Locate the cell with the specified text and output its [X, Y] center coordinate. 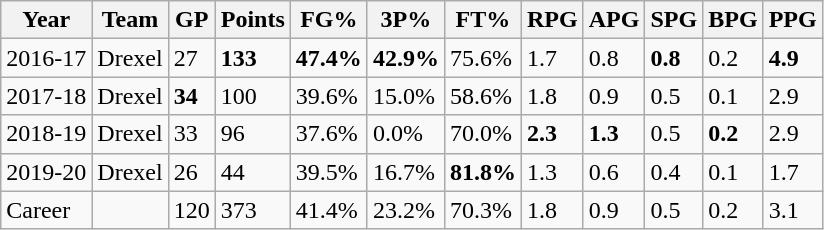
27 [192, 58]
81.8% [482, 172]
SPG [674, 20]
47.4% [328, 58]
2019-20 [46, 172]
70.3% [482, 210]
34 [192, 96]
Points [252, 20]
Career [46, 210]
GP [192, 20]
39.5% [328, 172]
16.7% [406, 172]
APG [614, 20]
26 [192, 172]
100 [252, 96]
75.6% [482, 58]
41.4% [328, 210]
23.2% [406, 210]
0.4 [674, 172]
37.6% [328, 134]
42.9% [406, 58]
4.9 [792, 58]
15.0% [406, 96]
2016-17 [46, 58]
Year [46, 20]
33 [192, 134]
FT% [482, 20]
39.6% [328, 96]
120 [192, 210]
3.1 [792, 210]
58.6% [482, 96]
PPG [792, 20]
3P% [406, 20]
RPG [552, 20]
2018-19 [46, 134]
133 [252, 58]
2017-18 [46, 96]
FG% [328, 20]
Team [130, 20]
96 [252, 134]
70.0% [482, 134]
BPG [733, 20]
0.0% [406, 134]
0.6 [614, 172]
44 [252, 172]
2.3 [552, 134]
373 [252, 210]
